Determine the [x, y] coordinate at the center of the cell enclosing the given text.  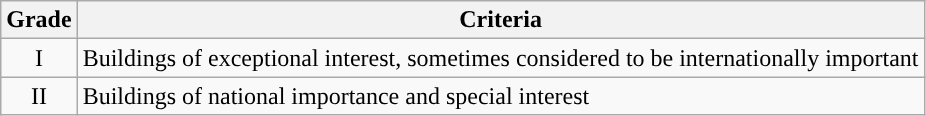
Grade [39, 20]
II [39, 96]
Buildings of national importance and special interest [500, 96]
I [39, 58]
Criteria [500, 20]
Buildings of exceptional interest, sometimes considered to be internationally important [500, 58]
